Extract the [x, y] coordinate from the center of the cell holding the provided text.  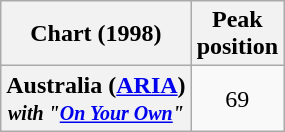
Peakposition [237, 34]
Australia (ARIA)with "On Your Own" [96, 98]
69 [237, 98]
Chart (1998) [96, 34]
